Find where the given text appears and provide that cell's center as [X, Y] coordinate. 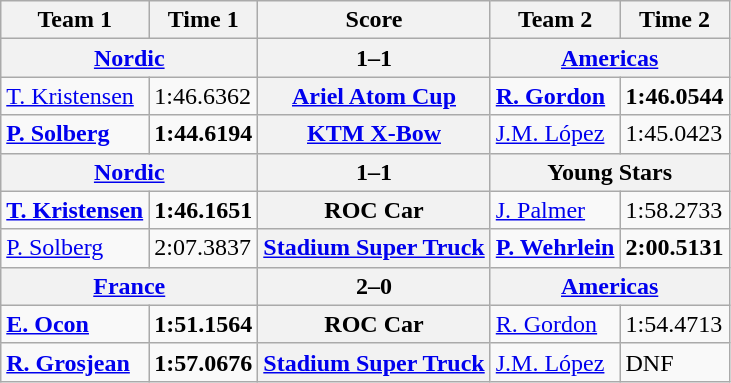
2:00.5131 [674, 248]
R. Grosjean [75, 362]
Team 2 [555, 20]
France [130, 286]
P. Wehrlein [555, 248]
Team 1 [75, 20]
1:54.4713 [674, 324]
J. Palmer [555, 210]
KTM X-Bow [374, 134]
Score [374, 20]
2–0 [374, 286]
Time 2 [674, 20]
DNF [674, 362]
1:44.6194 [204, 134]
Ariel Atom Cup [374, 96]
2:07.3837 [204, 248]
1:46.6362 [204, 96]
1:46.1651 [204, 210]
1:58.2733 [674, 210]
1:57.0676 [204, 362]
1:45.0423 [674, 134]
E. Ocon [75, 324]
Young Stars [610, 172]
1:51.1564 [204, 324]
Time 1 [204, 20]
1:46.0544 [674, 96]
